Provide the [X, Y] coordinate of the cell's center where the given text is located.  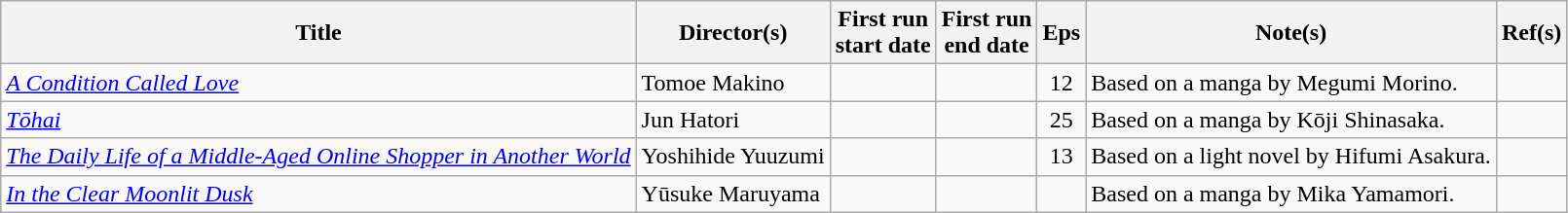
First runstart date [882, 33]
25 [1062, 120]
Tōhai [318, 120]
Based on a manga by Megumi Morino. [1291, 83]
Director(s) [732, 33]
Based on a light novel by Hifumi Asakura. [1291, 157]
Based on a manga by Mika Yamamori. [1291, 194]
Tomoe Makino [732, 83]
12 [1062, 83]
Yūsuke Maruyama [732, 194]
Jun Hatori [732, 120]
The Daily Life of a Middle-Aged Online Shopper in Another World [318, 157]
Yoshihide Yuuzumi [732, 157]
First runend date [987, 33]
A Condition Called Love [318, 83]
Note(s) [1291, 33]
13 [1062, 157]
Based on a manga by Kōji Shinasaka. [1291, 120]
In the Clear Moonlit Dusk [318, 194]
Ref(s) [1531, 33]
Eps [1062, 33]
Title [318, 33]
